Detect which cell encompasses the target text, then output its [X, Y] center coordinate. 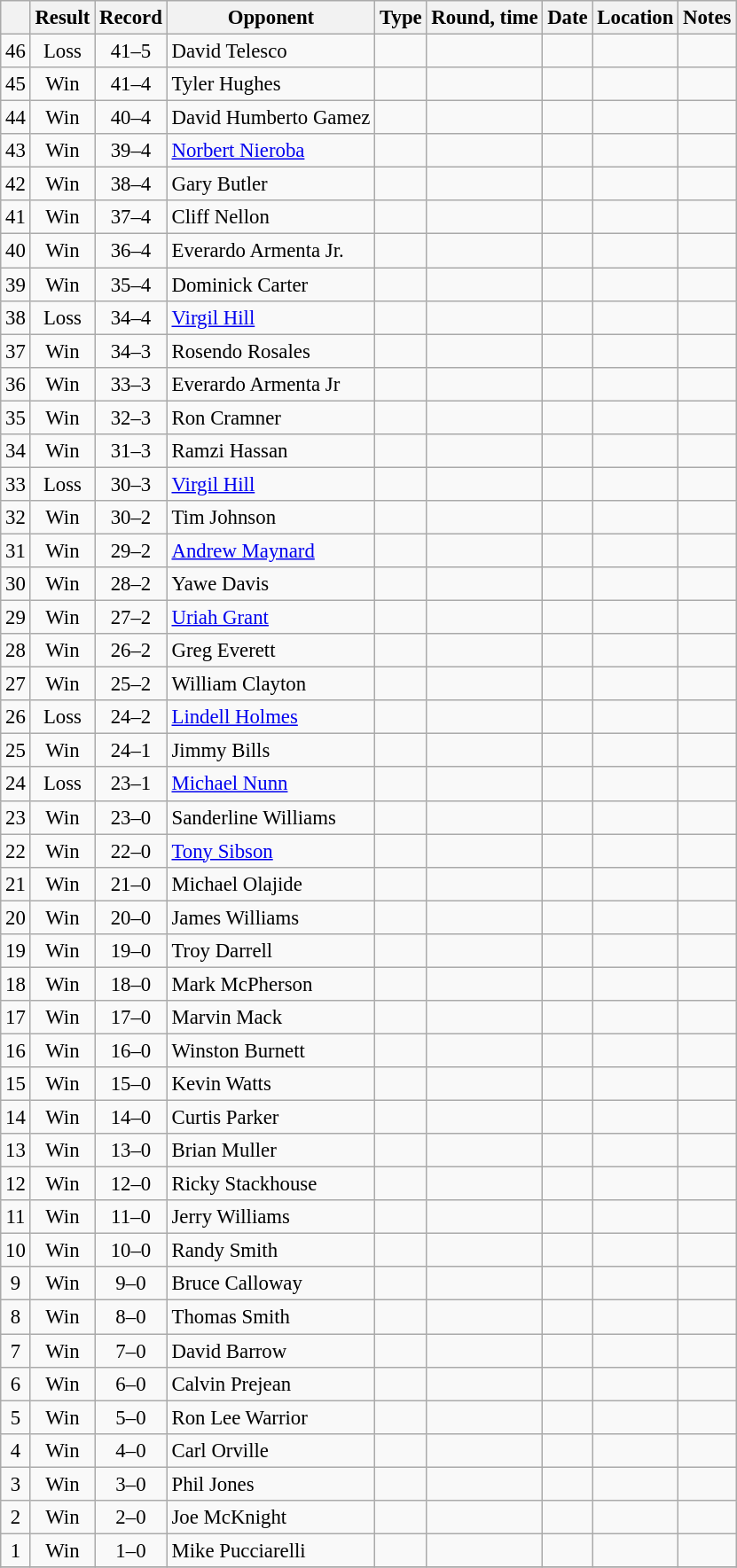
Everardo Armenta Jr. [271, 251]
30–2 [131, 518]
10 [16, 1251]
1 [16, 1550]
Ricky Stackhouse [271, 1184]
37–4 [131, 217]
1–0 [131, 1550]
31 [16, 550]
Ramzi Hassan [271, 451]
Date [568, 18]
8–0 [131, 1317]
34–3 [131, 351]
Marvin Mack [271, 1018]
Michael Nunn [271, 784]
Phil Jones [271, 1484]
11 [16, 1217]
40 [16, 251]
William Clayton [271, 684]
26 [16, 717]
David Barrow [271, 1351]
Mike Pucciarelli [271, 1550]
46 [16, 51]
Tyler Hughes [271, 84]
Sanderline Williams [271, 817]
17–0 [131, 1018]
David Humberto Gamez [271, 118]
Rosendo Rosales [271, 351]
Thomas Smith [271, 1317]
35 [16, 417]
2–0 [131, 1517]
Troy Darrell [271, 951]
16 [16, 1050]
9–0 [131, 1284]
Carl Orville [271, 1450]
4 [16, 1450]
23–0 [131, 817]
8 [16, 1317]
20–0 [131, 917]
39–4 [131, 151]
24 [16, 784]
33 [16, 484]
Everardo Armenta Jr [271, 384]
24–2 [131, 717]
12 [16, 1184]
36–4 [131, 251]
Kevin Watts [271, 1084]
41–4 [131, 84]
42 [16, 184]
Location [635, 18]
6 [16, 1384]
13–0 [131, 1151]
Type [401, 18]
14 [16, 1118]
38 [16, 317]
28 [16, 651]
Yawe Davis [271, 584]
Jimmy Bills [271, 751]
Mark McPherson [271, 984]
Andrew Maynard [271, 550]
27–2 [131, 618]
Greg Everett [271, 651]
29 [16, 618]
Tim Johnson [271, 518]
Result [62, 18]
44 [16, 118]
James Williams [271, 917]
23–1 [131, 784]
12–0 [131, 1184]
34 [16, 451]
35–4 [131, 285]
3–0 [131, 1484]
Round, time [484, 18]
19 [16, 951]
25–2 [131, 684]
5–0 [131, 1417]
22–0 [131, 851]
28–2 [131, 584]
38–4 [131, 184]
19–0 [131, 951]
Opponent [271, 18]
Ron Lee Warrior [271, 1417]
34–4 [131, 317]
Brian Muller [271, 1151]
29–2 [131, 550]
39 [16, 285]
Notes [708, 18]
Calvin Prejean [271, 1384]
41 [16, 217]
11–0 [131, 1217]
17 [16, 1018]
Cliff Nellon [271, 217]
26–2 [131, 651]
22 [16, 851]
Record [131, 18]
36 [16, 384]
32 [16, 518]
9 [16, 1284]
Jerry Williams [271, 1217]
30–3 [131, 484]
6–0 [131, 1384]
15 [16, 1084]
43 [16, 151]
3 [16, 1484]
Michael Olajide [271, 884]
5 [16, 1417]
Dominick Carter [271, 285]
41–5 [131, 51]
13 [16, 1151]
20 [16, 917]
10–0 [131, 1251]
21–0 [131, 884]
24–1 [131, 751]
Norbert Nieroba [271, 151]
37 [16, 351]
4–0 [131, 1450]
23 [16, 817]
Bruce Calloway [271, 1284]
14–0 [131, 1118]
David Telesco [271, 51]
25 [16, 751]
18–0 [131, 984]
Joe McKnight [271, 1517]
7–0 [131, 1351]
18 [16, 984]
30 [16, 584]
2 [16, 1517]
16–0 [131, 1050]
45 [16, 84]
33–3 [131, 384]
40–4 [131, 118]
21 [16, 884]
27 [16, 684]
Tony Sibson [271, 851]
31–3 [131, 451]
Curtis Parker [271, 1118]
Lindell Holmes [271, 717]
32–3 [131, 417]
Winston Burnett [271, 1050]
7 [16, 1351]
Uriah Grant [271, 618]
15–0 [131, 1084]
Randy Smith [271, 1251]
Gary Butler [271, 184]
Ron Cramner [271, 417]
